For the text-containing cell, return its midpoint in [x, y] coordinate format. 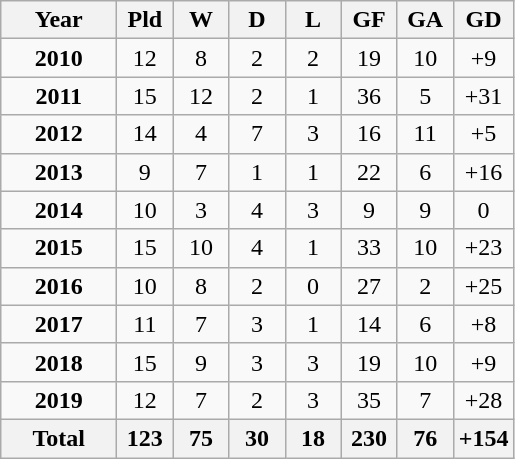
18 [313, 438]
2010 [59, 58]
+25 [484, 286]
5 [425, 96]
33 [369, 248]
27 [369, 286]
+154 [484, 438]
123 [145, 438]
230 [369, 438]
2013 [59, 172]
+8 [484, 324]
30 [257, 438]
2012 [59, 134]
GD [484, 20]
76 [425, 438]
Year [59, 20]
2016 [59, 286]
+28 [484, 400]
16 [369, 134]
Pld [145, 20]
2019 [59, 400]
GA [425, 20]
GF [369, 20]
+23 [484, 248]
L [313, 20]
D [257, 20]
2018 [59, 362]
+5 [484, 134]
36 [369, 96]
Total [59, 438]
+16 [484, 172]
2015 [59, 248]
2017 [59, 324]
+31 [484, 96]
35 [369, 400]
W [201, 20]
75 [201, 438]
2014 [59, 210]
2011 [59, 96]
22 [369, 172]
